Find where the given text appears and provide that cell's center as (x, y) coordinate. 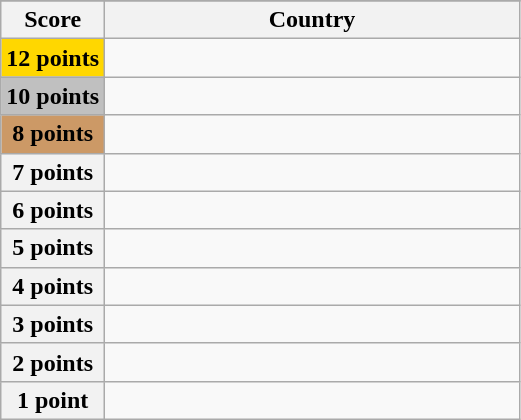
Country (312, 20)
10 points (53, 96)
7 points (53, 172)
2 points (53, 362)
8 points (53, 134)
6 points (53, 210)
1 point (53, 400)
4 points (53, 286)
5 points (53, 248)
Score (53, 20)
3 points (53, 324)
12 points (53, 58)
